From the cell containing the given text, extract its center point as [X, Y] coordinate. 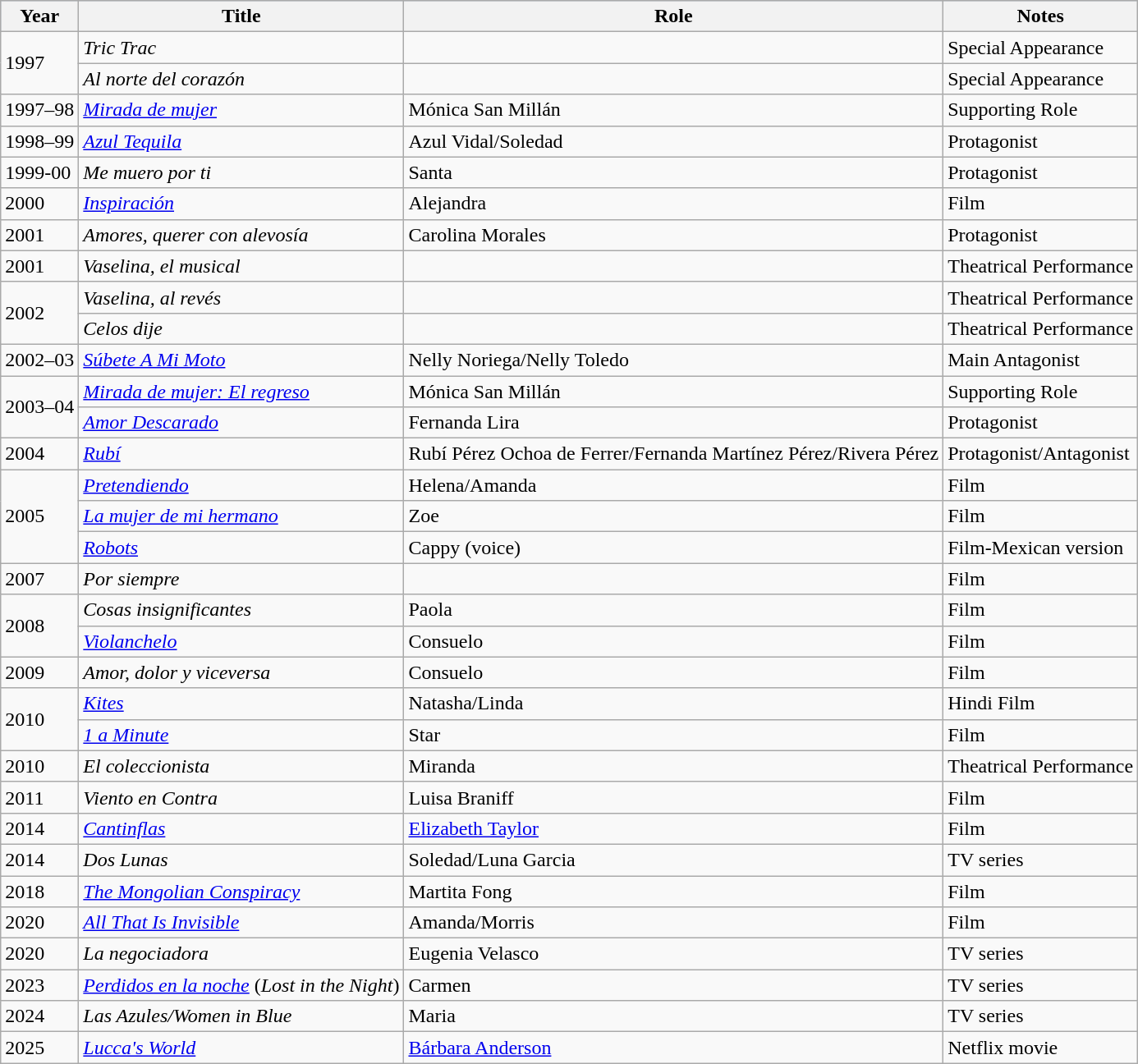
Fernanda Lira [673, 423]
Maria [673, 1016]
Celos dije [241, 328]
La negociadora [241, 954]
Main Antagonist [1041, 360]
2011 [39, 797]
1998–99 [39, 141]
Carolina Morales [673, 235]
Luisa Braniff [673, 797]
Star [673, 735]
Amor, dolor y viceversa [241, 672]
Kites [241, 704]
Eugenia Velasco [673, 954]
Pretendiendo [241, 485]
Al norte del corazón [241, 79]
Cantinflas [241, 828]
The Mongolian Conspiracy [241, 891]
2023 [39, 985]
Notes [1041, 16]
Role [673, 16]
Mirada de mujer [241, 110]
2005 [39, 516]
Amor Descarado [241, 423]
1 a Minute [241, 735]
La mujer de mi hermano [241, 516]
Robots [241, 548]
El coleccionista [241, 766]
2004 [39, 454]
1997–98 [39, 110]
Alejandra [673, 204]
Violanchelo [241, 641]
Me muero por ti [241, 172]
Martita Fong [673, 891]
Title [241, 16]
Netflix movie [1041, 1048]
Year [39, 16]
Santa [673, 172]
Vaselina, al revés [241, 297]
Carmen [673, 985]
Nelly Noriega/Nelly Toledo [673, 360]
Protagonist/Antagonist [1041, 454]
Las Azules/Women in Blue [241, 1016]
Paola [673, 610]
Amores, querer con alevosía [241, 235]
Cappy (voice) [673, 548]
Cosas insignificantes [241, 610]
Lucca's World [241, 1048]
Inspiración [241, 204]
All That Is Invisible [241, 923]
Viento en Contra [241, 797]
Rubí Pérez Ochoa de Ferrer/Fernanda Martínez Pérez/Rivera Pérez [673, 454]
2008 [39, 626]
Por siempre [241, 579]
Perdidos en la noche (Lost in the Night) [241, 985]
Azul Tequila [241, 141]
Natasha/Linda [673, 704]
Film-Mexican version [1041, 548]
2003–04 [39, 407]
Rubí [241, 454]
2002–03 [39, 360]
Tric Trac [241, 48]
2024 [39, 1016]
2025 [39, 1048]
Helena/Amanda [673, 485]
2007 [39, 579]
1997 [39, 63]
Zoe [673, 516]
2018 [39, 891]
Amanda/Morris [673, 923]
Soledad/Luna Garcia [673, 860]
Dos Lunas [241, 860]
Vaselina, el musical [241, 266]
2002 [39, 313]
Bárbara Anderson [673, 1048]
Azul Vidal/Soledad [673, 141]
Elizabeth Taylor [673, 828]
2000 [39, 204]
Súbete A Mi Moto [241, 360]
1999-00 [39, 172]
Hindi Film [1041, 704]
Miranda [673, 766]
Mirada de mujer: El regreso [241, 392]
2009 [39, 672]
